From the cell containing the given text, extract its center point as [X, Y] coordinate. 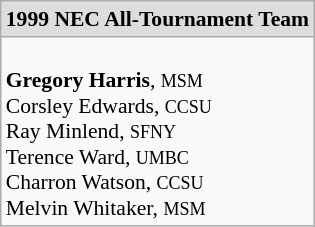
1999 NEC All-Tournament Team [158, 19]
Gregory Harris, MSM Corsley Edwards, CCSU Ray Minlend, SFNY Terence Ward, UMBC Charron Watson, CCSU Melvin Whitaker, MSM [158, 132]
